Find where the given text appears and provide that cell's center as (x, y) coordinate. 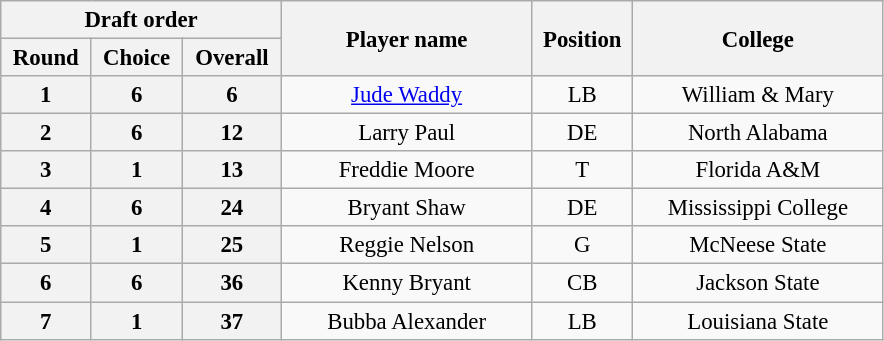
Player name (406, 38)
24 (232, 208)
36 (232, 283)
5 (46, 245)
Overall (232, 58)
McNeese State (758, 245)
3 (46, 170)
12 (232, 133)
2 (46, 133)
William & Mary (758, 95)
13 (232, 170)
CB (582, 283)
Jude Waddy (406, 95)
4 (46, 208)
College (758, 38)
Kenny Bryant (406, 283)
Bryant Shaw (406, 208)
Larry Paul (406, 133)
7 (46, 321)
Round (46, 58)
Position (582, 38)
Florida A&M (758, 170)
G (582, 245)
Mississippi College (758, 208)
Choice (137, 58)
Draft order (142, 20)
Jackson State (758, 283)
37 (232, 321)
T (582, 170)
Reggie Nelson (406, 245)
Bubba Alexander (406, 321)
North Alabama (758, 133)
Freddie Moore (406, 170)
Louisiana State (758, 321)
25 (232, 245)
